Output the [X, Y] coordinate of the center of the cell containing the given text.  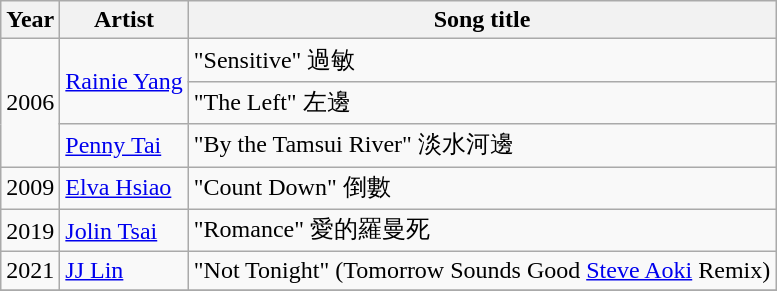
Penny Tai [124, 146]
"Romance" 愛的羅曼死 [482, 230]
2021 [30, 271]
Jolin Tsai [124, 230]
"Count Down" 倒數 [482, 188]
2006 [30, 103]
2019 [30, 230]
Song title [482, 20]
Rainie Yang [124, 82]
Artist [124, 20]
"The Left" 左邊 [482, 102]
JJ Lin [124, 271]
"Not Tonight" (Tomorrow Sounds Good Steve Aoki Remix) [482, 271]
"By the Tamsui River" 淡水河邊 [482, 146]
"Sensitive" 過敏 [482, 60]
Year [30, 20]
Elva Hsiao [124, 188]
2009 [30, 188]
